Scan for the cell matching the given text and deliver its [X, Y] coordinate at center. 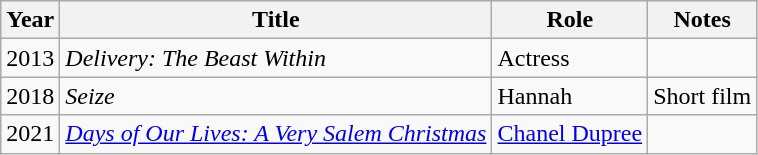
Notes [702, 20]
2018 [30, 96]
2013 [30, 58]
Role [570, 20]
Short film [702, 96]
Delivery: The Beast Within [276, 58]
2021 [30, 134]
Hannah [570, 96]
Actress [570, 58]
Year [30, 20]
Days of Our Lives: A Very Salem Christmas [276, 134]
Title [276, 20]
Seize [276, 96]
Chanel Dupree [570, 134]
